Pinpoint the cell where the given text exists, returning its [X, Y] midpoint coordinate. 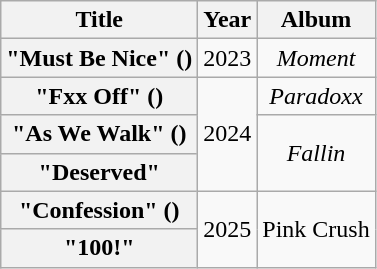
Moment [316, 58]
2024 [228, 134]
2025 [228, 229]
"Fxx Off" () [100, 96]
"As We Walk" () [100, 134]
"Deserved" [100, 172]
Paradoxx [316, 96]
Title [100, 20]
"Confession" () [100, 210]
Year [228, 20]
"Must Be Nice" () [100, 58]
Album [316, 20]
Pink Crush [316, 229]
2023 [228, 58]
"100!" [100, 248]
Fallin [316, 153]
